Locate the cell with the specified text and output its (X, Y) center coordinate. 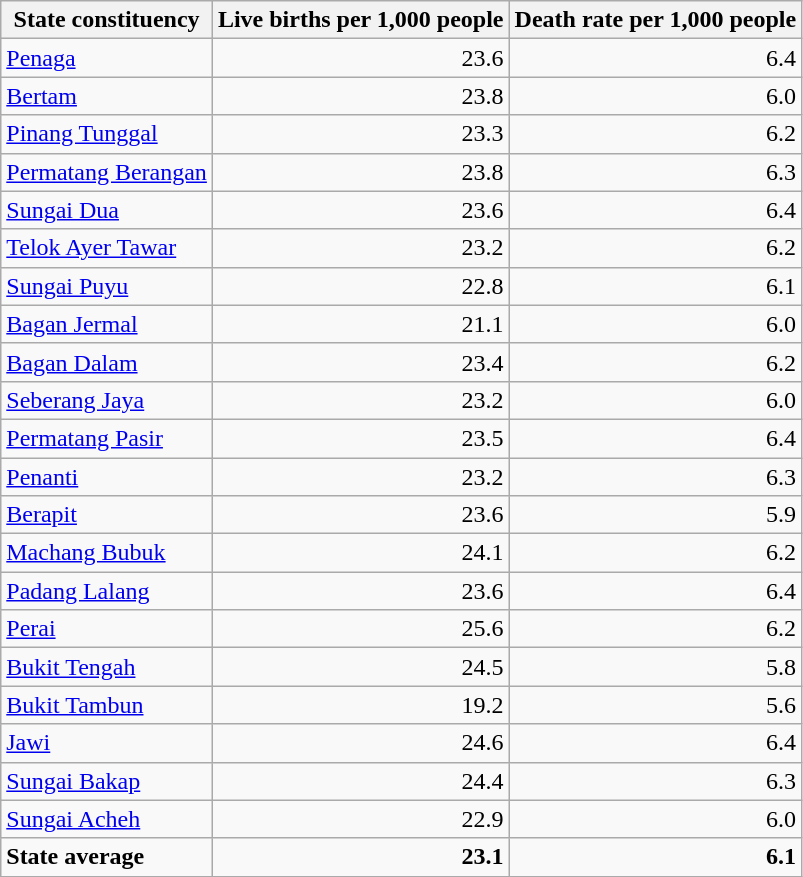
21.1 (360, 324)
Padang Lalang (107, 591)
Sungai Acheh (107, 819)
24.5 (360, 667)
Penaga (107, 58)
23.4 (360, 362)
24.4 (360, 781)
23.5 (360, 438)
Seberang Jaya (107, 400)
Penanti (107, 477)
Telok Ayer Tawar (107, 248)
23.1 (360, 857)
24.6 (360, 743)
Bagan Jermal (107, 324)
Sungai Bakap (107, 781)
Bagan Dalam (107, 362)
Berapit (107, 515)
22.9 (360, 819)
State constituency (107, 20)
Sungai Puyu (107, 286)
5.8 (656, 667)
Sungai Dua (107, 210)
Bukit Tambun (107, 705)
Jawi (107, 743)
Permatang Berangan (107, 172)
Permatang Pasir (107, 438)
25.6 (360, 629)
22.8 (360, 286)
Perai (107, 629)
Bukit Tengah (107, 667)
24.1 (360, 553)
State average (107, 857)
Pinang Tunggal (107, 134)
Bertam (107, 96)
23.3 (360, 134)
5.6 (656, 705)
19.2 (360, 705)
5.9 (656, 515)
Death rate per 1,000 people (656, 20)
Live births per 1,000 people (360, 20)
Machang Bubuk (107, 553)
